Locate the cell with the specified text and output its [X, Y] center coordinate. 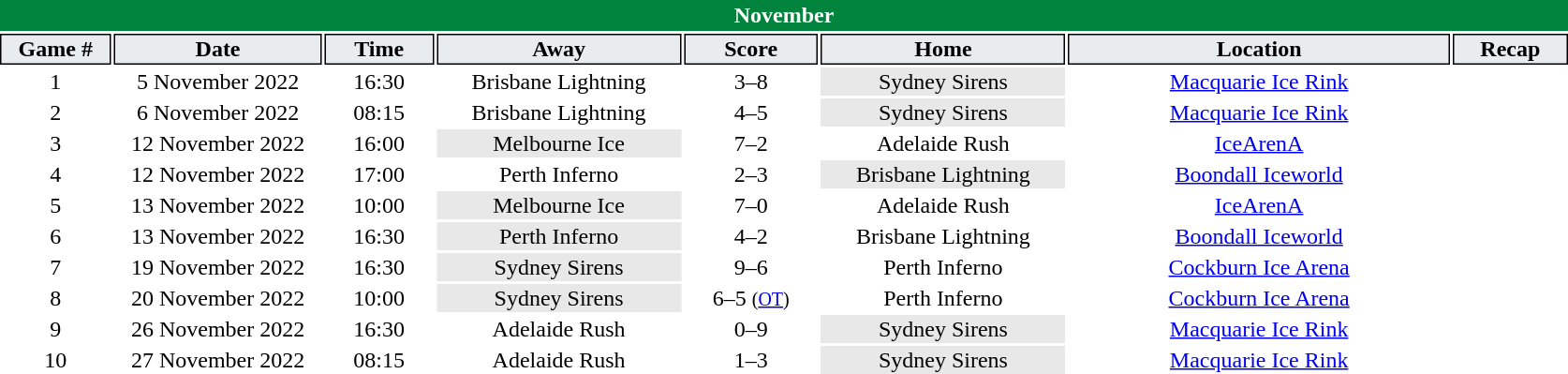
3–8 [751, 82]
9–6 [751, 267]
Score [751, 49]
Recap [1510, 49]
4–5 [751, 112]
6 November 2022 [218, 112]
Away [559, 49]
1–3 [751, 360]
Home [943, 49]
Location [1259, 49]
27 November 2022 [218, 360]
9 [56, 329]
5 November 2022 [218, 82]
19 November 2022 [218, 267]
8 [56, 298]
6–5 (OT) [751, 298]
17:00 [379, 174]
2–3 [751, 174]
4–2 [751, 236]
7 [56, 267]
7–0 [751, 205]
5 [56, 205]
2 [56, 112]
10 [56, 360]
1 [56, 82]
4 [56, 174]
7–2 [751, 143]
6 [56, 236]
26 November 2022 [218, 329]
20 November 2022 [218, 298]
0–9 [751, 329]
Date [218, 49]
Time [379, 49]
November [784, 15]
3 [56, 143]
Game # [56, 49]
16:00 [379, 143]
